Return [X, Y] of the center of cell containing provided text 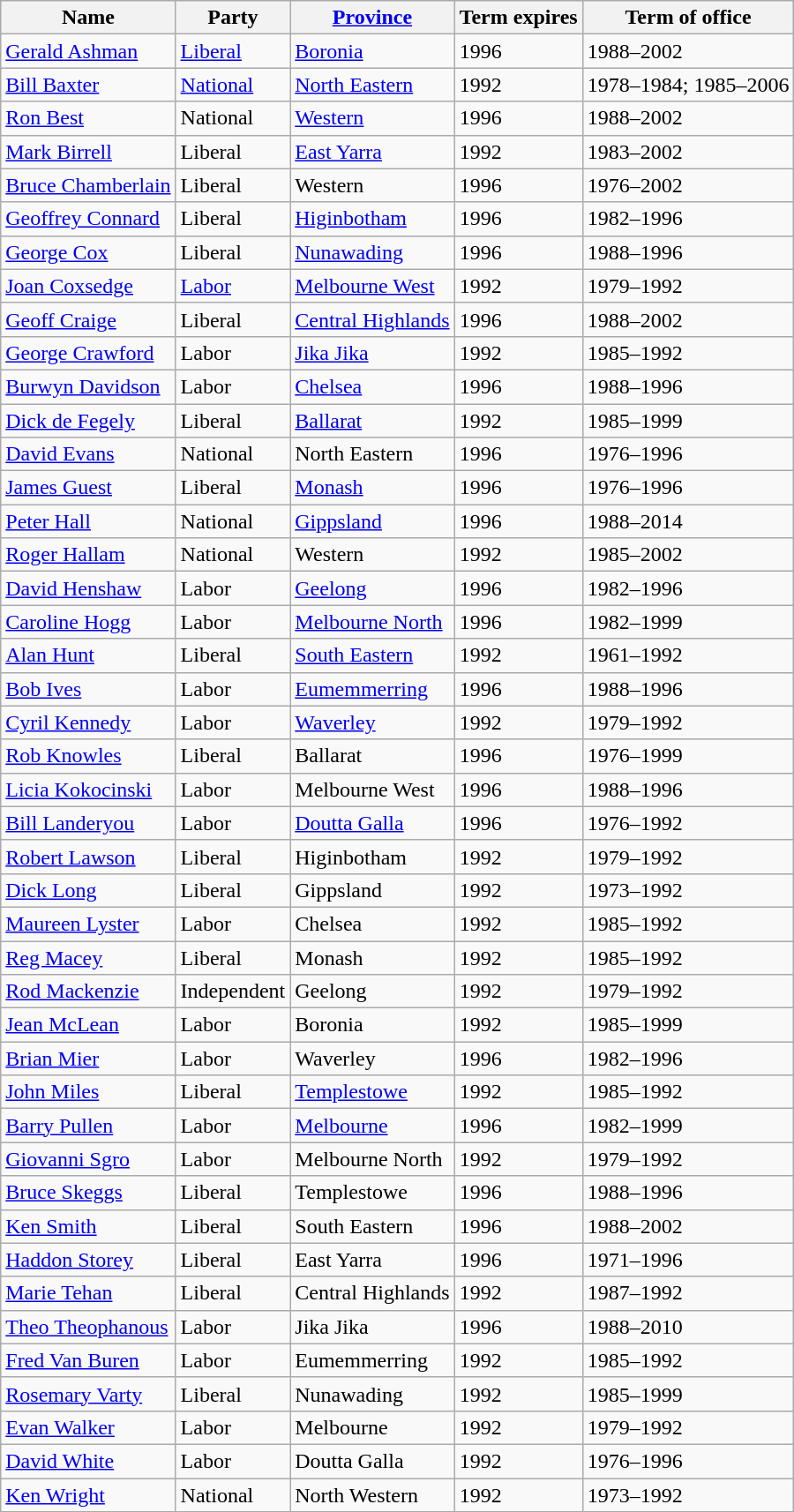
Ron Best [88, 118]
Barry Pullen [88, 1126]
1985–2002 [688, 555]
Geoff Craige [88, 319]
Bob Ives [88, 689]
1976–1999 [688, 756]
Maureen Lyster [88, 924]
1976–2002 [688, 185]
Brian Mier [88, 1059]
1983–2002 [688, 152]
Bruce Skeggs [88, 1193]
Peter Hall [88, 521]
Rosemary Varty [88, 1394]
Rob Knowles [88, 756]
Ken Smith [88, 1226]
Mark Birrell [88, 152]
David White [88, 1461]
Cyril Kennedy [88, 722]
Rod Mackenzie [88, 992]
Reg Macey [88, 957]
1988–2010 [688, 1327]
Caroline Hogg [88, 622]
David Evans [88, 454]
Dick Long [88, 890]
James Guest [88, 488]
Gerald Ashman [88, 51]
1978–1984; 1985–2006 [688, 85]
Evan Walker [88, 1427]
Name [88, 18]
Dick de Fegely [88, 421]
Term expires [519, 18]
1988–2014 [688, 521]
Burwyn Davidson [88, 386]
Giovanni Sgro [88, 1159]
Term of office [688, 18]
Bill Baxter [88, 85]
Independent [233, 992]
John Miles [88, 1092]
Fred Van Buren [88, 1360]
Robert Lawson [88, 857]
George Crawford [88, 353]
Roger Hallam [88, 555]
Ken Wright [88, 1495]
Licia Kokocinski [88, 790]
Party [233, 18]
1976–1992 [688, 823]
Jean McLean [88, 1025]
1971–1996 [688, 1260]
Bill Landeryou [88, 823]
Province [372, 18]
George Cox [88, 252]
Theo Theophanous [88, 1327]
Bruce Chamberlain [88, 185]
1961–1992 [688, 655]
Geoffrey Connard [88, 219]
Haddon Storey [88, 1260]
Joan Coxsedge [88, 286]
North Western [372, 1495]
Alan Hunt [88, 655]
1987–1992 [688, 1293]
David Henshaw [88, 588]
Marie Tehan [88, 1293]
